Determine the [x, y] coordinate at the center of the cell enclosing the given text.  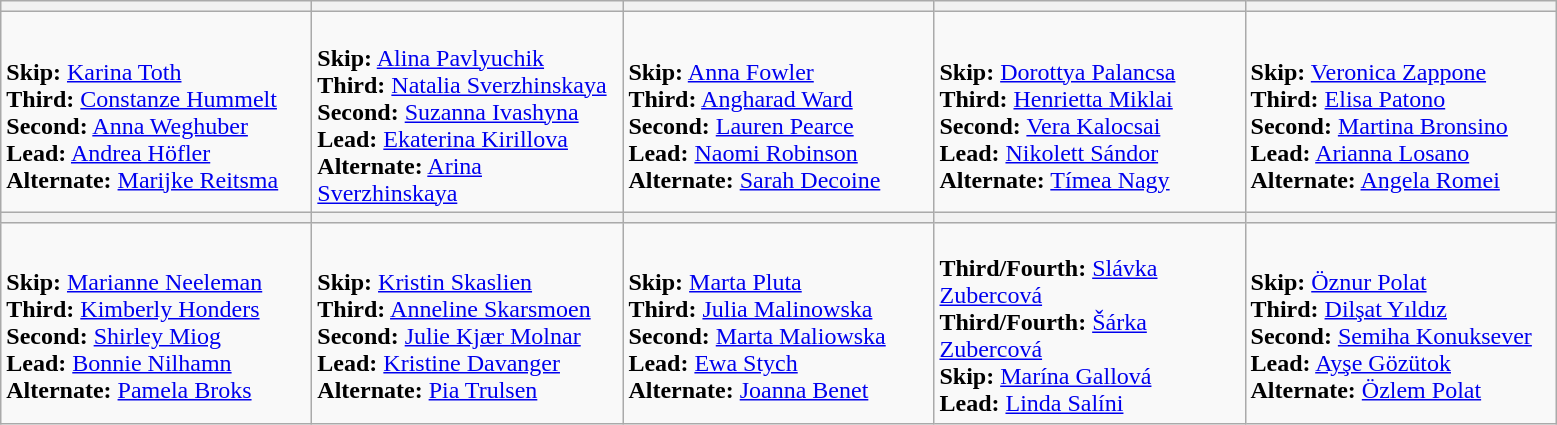
Skip: Anna Fowler Third: Angharad Ward Second: Lauren Pearce Lead: Naomi Robinson Alternate: Sarah Decoine [778, 112]
Third/Fourth: Slávka Zubercová Third/Fourth: Šárka Zubercová Skip: Marína Gallová Lead: Linda Salíni [1090, 323]
Skip: Marta Pluta Third: Julia Malinowska Second: Marta Maliowska Lead: Ewa Stych Alternate: Joanna Benet [778, 323]
Skip: Marianne Neeleman Third: Kimberly Honders Second: Shirley Miog Lead: Bonnie Nilhamn Alternate: Pamela Broks [156, 323]
Skip: Öznur Polat Third: Dilşat Yıldız Second: Semiha Konuksever Lead: Ayşe Gözütok Alternate: Özlem Polat [1400, 323]
Skip: Alina Pavlyuchik Third: Natalia Sverzhinskaya Second: Suzanna Ivashyna Lead: Ekaterina Kirillova Alternate: Arina Sverzhinskaya [468, 112]
Skip: Dorottya Palancsa Third: Henrietta Miklai Second: Vera Kalocsai Lead: Nikolett Sándor Alternate: Tímea Nagy [1090, 112]
Skip: Kristin Skaslien Third: Anneline Skarsmoen Second: Julie Kjær Molnar Lead: Kristine Davanger Alternate: Pia Trulsen [468, 323]
Skip: Karina Toth Third: Constanze Hummelt Second: Anna Weghuber Lead: Andrea Höfler Alternate: Marijke Reitsma [156, 112]
Skip: Veronica Zappone Third: Elisa Patono Second: Martina Bronsino Lead: Arianna Losano Alternate: Angela Romei [1400, 112]
